Pinpoint the cell where the given text exists, returning its (X, Y) midpoint coordinate. 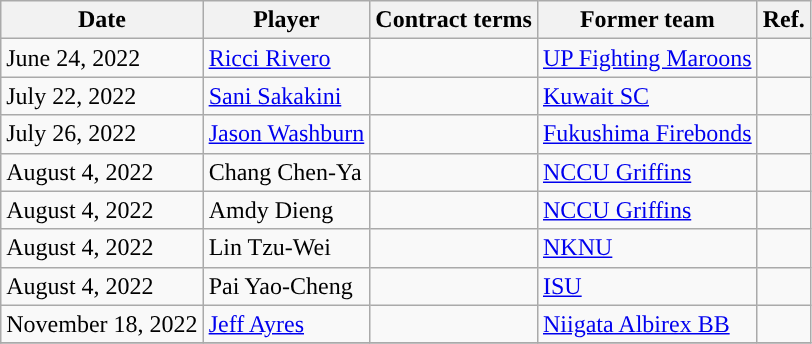
July 22, 2022 (102, 96)
November 18, 2022 (102, 324)
Chang Chen-Ya (286, 172)
Former team (647, 20)
UP Fighting Maroons (647, 58)
Ricci Rivero (286, 58)
Ref. (784, 20)
June 24, 2022 (102, 58)
Date (102, 20)
Amdy Dieng (286, 210)
Fukushima Firebonds (647, 134)
Jeff Ayres (286, 324)
Jason Washburn (286, 134)
Kuwait SC (647, 96)
ISU (647, 286)
Lin Tzu-Wei (286, 248)
Sani Sakakini (286, 96)
NKNU (647, 248)
Contract terms (454, 20)
Niigata Albirex BB (647, 324)
Pai Yao-Cheng (286, 286)
Player (286, 20)
July 26, 2022 (102, 134)
